Locate the cell with the specified text and output its (x, y) center coordinate. 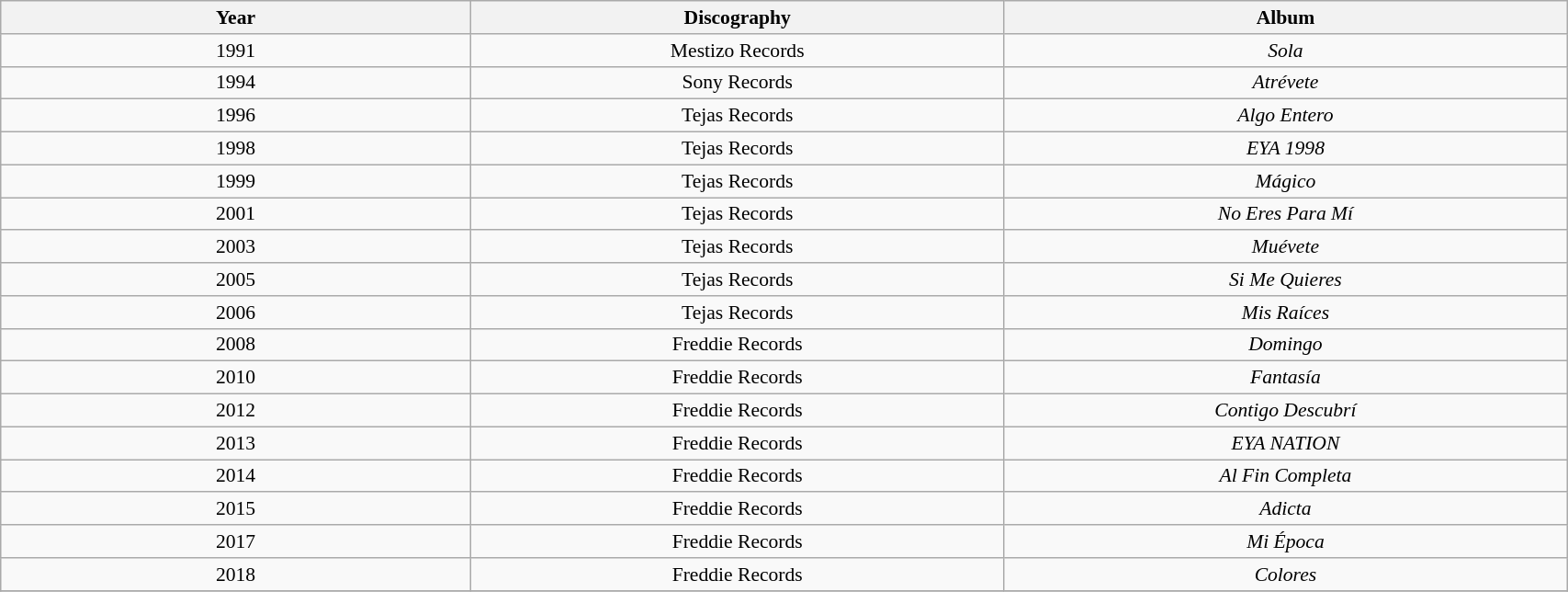
Colores (1285, 575)
Contigo Descubrí (1285, 411)
2017 (235, 541)
Adicta (1285, 509)
Sony Records (737, 83)
Mágico (1285, 181)
1996 (235, 116)
2012 (235, 411)
No Eres Para Mí (1285, 214)
Mis Raíces (1285, 313)
Discography (737, 17)
2015 (235, 509)
2018 (235, 575)
2014 (235, 476)
Mestizo Records (737, 51)
EYA 1998 (1285, 149)
Atrévete (1285, 83)
EYA NATION (1285, 443)
2008 (235, 345)
Fantasía (1285, 378)
Domingo (1285, 345)
2003 (235, 247)
1991 (235, 51)
Mi Época (1285, 541)
2006 (235, 313)
Algo Entero (1285, 116)
Sola (1285, 51)
Si Me Quieres (1285, 279)
Album (1285, 17)
1999 (235, 181)
1998 (235, 149)
Al Fin Completa (1285, 476)
2001 (235, 214)
2013 (235, 443)
Muévete (1285, 247)
Year (235, 17)
2005 (235, 279)
1994 (235, 83)
2010 (235, 378)
